Scan for the cell matching the given text and deliver its [X, Y] coordinate at center. 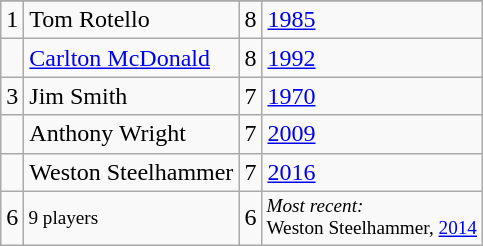
9 players [132, 218]
Jim Smith [132, 96]
1985 [372, 20]
Most recent:Weston Steelhammer, 2014 [372, 218]
1 [12, 20]
3 [12, 96]
Weston Steelhammer [132, 172]
Tom Rotello [132, 20]
2016 [372, 172]
1992 [372, 58]
Anthony Wright [132, 134]
Carlton McDonald [132, 58]
2009 [372, 134]
1970 [372, 96]
